Return the [x, y] coordinate for the center point of the cell that contains the specified text.  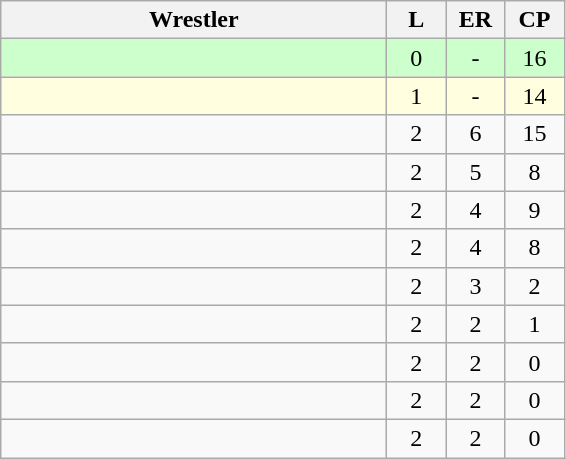
5 [476, 172]
CP [534, 20]
9 [534, 210]
3 [476, 286]
Wrestler [194, 20]
6 [476, 134]
ER [476, 20]
16 [534, 58]
15 [534, 134]
L [416, 20]
14 [534, 96]
